Scan for the cell matching the given text and deliver its [X, Y] coordinate at center. 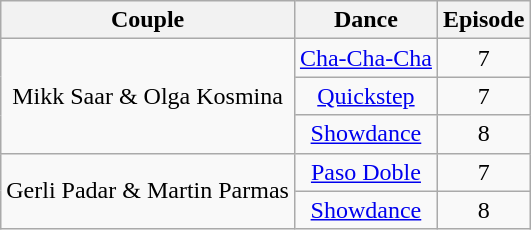
Gerli Padar & Martin Parmas [148, 191]
Cha-Cha-Cha [366, 58]
Couple [148, 20]
Episode [483, 20]
Paso Doble [366, 172]
Dance [366, 20]
Mikk Saar & Olga Kosmina [148, 96]
Quickstep [366, 96]
